Search for the cell housing the specified text and yield its [x, y] center coordinate. 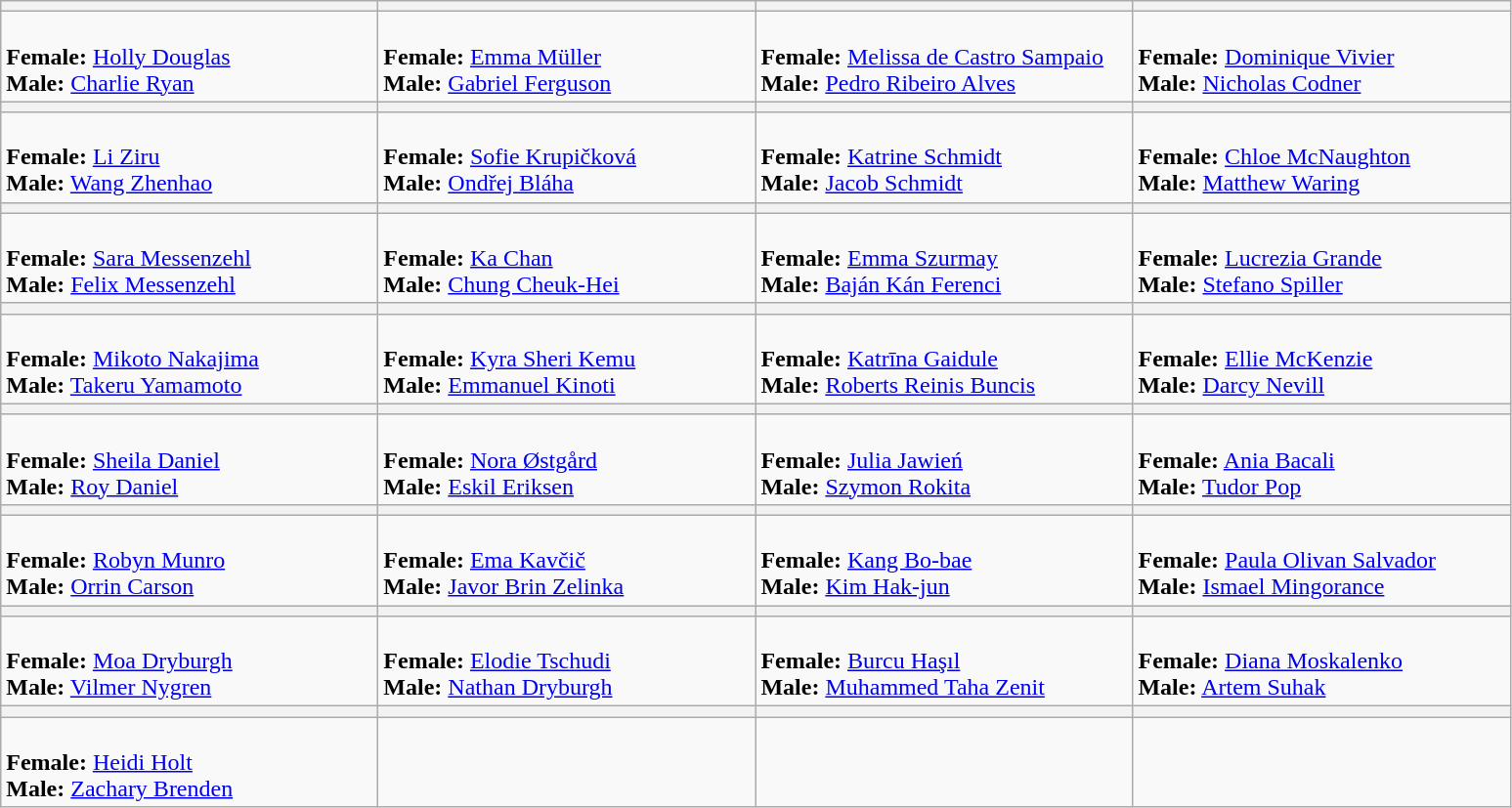
Female: Lucrezia Grande Male: Stefano Spiller [1321, 258]
Female: Emma Müller Male: Gabriel Ferguson [567, 57]
Female: Julia Jawień Male: Szymon Rokita [944, 459]
Female: Dominique Vivier Male: Nicholas Codner [1321, 57]
Female: Robyn Munro Male: Orrin Carson [190, 560]
Female: Katrine Schmidt Male: Jacob Schmidt [944, 157]
Female: Moa Dryburgh Male: Vilmer Nygren [190, 661]
Female: Nora Østgård Male: Eskil Eriksen [567, 459]
Female: Elodie Tschudi Male: Nathan Dryburgh [567, 661]
Female: Emma Szurmay Male: Baján Kán Ferenci [944, 258]
Female: Ania Bacali Male: Tudor Pop [1321, 459]
Female: Kang Bo-bae Male: Kim Hak-jun [944, 560]
Female: Sofie Krupičková Male: Ondřej Bláha [567, 157]
Female: Melissa de Castro Sampaio Male: Pedro Ribeiro Alves [944, 57]
Female: Mikoto Nakajima Male: Takeru Yamamoto [190, 359]
Female: Chloe McNaughton Male: Matthew Waring [1321, 157]
Female: Paula Olivan Salvador Male: Ismael Mingorance [1321, 560]
Female: Katrīna Gaidule Male: Roberts Reinis Buncis [944, 359]
Female: Kyra Sheri Kemu Male: Emmanuel Kinoti [567, 359]
Female: Burcu Haşıl Male: Muhammed Taha Zenit [944, 661]
Female: Ema Kavčič Male: Javor Brin Zelinka [567, 560]
Female: Li Ziru Male: Wang Zhenhao [190, 157]
Female: Ellie McKenzie Male: Darcy Nevill [1321, 359]
Female: Diana Moskalenko Male: Artem Suhak [1321, 661]
Female: Ka Chan Male: Chung Cheuk-Hei [567, 258]
Female: Holly Douglas Male: Charlie Ryan [190, 57]
Female: Sheila Daniel Male: Roy Daniel [190, 459]
Female: Heidi Holt Male: Zachary Brenden [190, 762]
Female: Sara Messenzehl Male: Felix Messenzehl [190, 258]
